Output the [X, Y] coordinate of the center of the cell containing the given text.  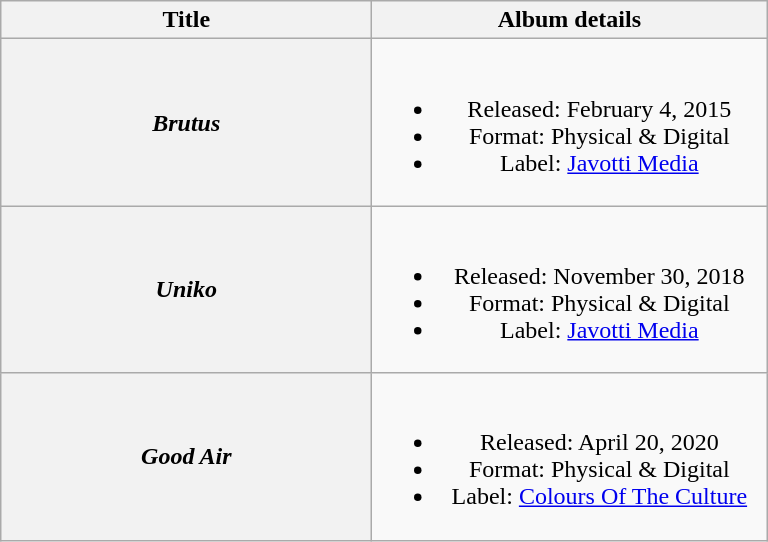
Released: April 20, 2020Format: Physical & DigitalLabel: Colours Of The Culture [570, 456]
Uniko [186, 290]
Title [186, 20]
Released: February 4, 2015Format: Physical & DigitalLabel: Javotti Media [570, 122]
Good Air [186, 456]
Released: November 30, 2018Format: Physical & DigitalLabel: Javotti Media [570, 290]
Album details [570, 20]
Brutus [186, 122]
